Return [X, Y] of the center of cell containing provided text 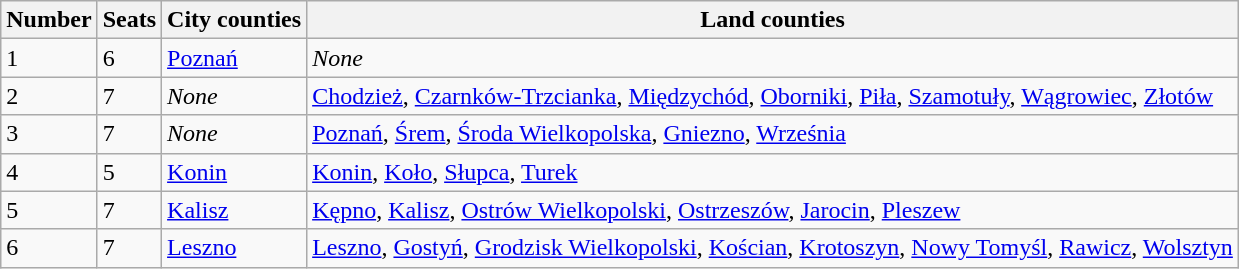
4 [49, 172]
Poznań, Śrem, Środa Wielkopolska, Gniezno, Września [773, 134]
Kalisz [234, 210]
2 [49, 96]
Poznań [234, 58]
Konin, Koło, Słupca, Turek [773, 172]
1 [49, 58]
Konin [234, 172]
City counties [234, 20]
Seats [129, 20]
Number [49, 20]
Land counties [773, 20]
Kępno, Kalisz, Ostrów Wielkopolski, Ostrzeszów, Jarocin, Pleszew [773, 210]
Leszno, Gostyń, Grodzisk Wielkopolski, Kościan, Krotoszyn, Nowy Tomyśl, Rawicz, Wolsztyn [773, 248]
3 [49, 134]
Chodzież, Czarnków-Trzcianka, Międzychód, Oborniki, Piła, Szamotuły, Wągrowiec, Złotów [773, 96]
Leszno [234, 248]
